Find where the given text appears and provide that cell's center as [x, y] coordinate. 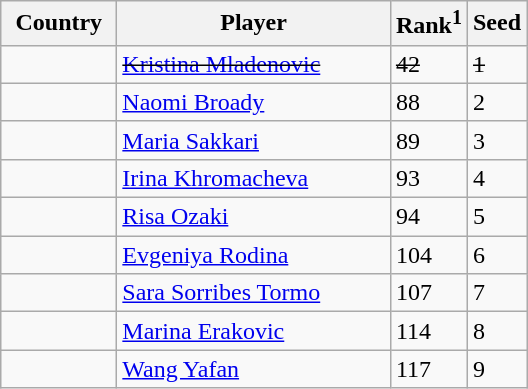
42 [428, 64]
Marina Erakovic [254, 331]
7 [496, 293]
Seed [496, 24]
8 [496, 331]
5 [496, 217]
Rank1 [428, 24]
9 [496, 369]
3 [496, 140]
Sara Sorribes Tormo [254, 293]
Evgeniya Rodina [254, 255]
Irina Khromacheva [254, 178]
94 [428, 217]
117 [428, 369]
Player [254, 24]
2 [496, 102]
104 [428, 255]
107 [428, 293]
114 [428, 331]
6 [496, 255]
88 [428, 102]
Wang Yafan [254, 369]
89 [428, 140]
Naomi Broady [254, 102]
Risa Ozaki [254, 217]
1 [496, 64]
93 [428, 178]
Country [59, 24]
Maria Sakkari [254, 140]
4 [496, 178]
Kristina Mladenovic [254, 64]
